Scan for the cell matching the given text and deliver its (x, y) coordinate at center. 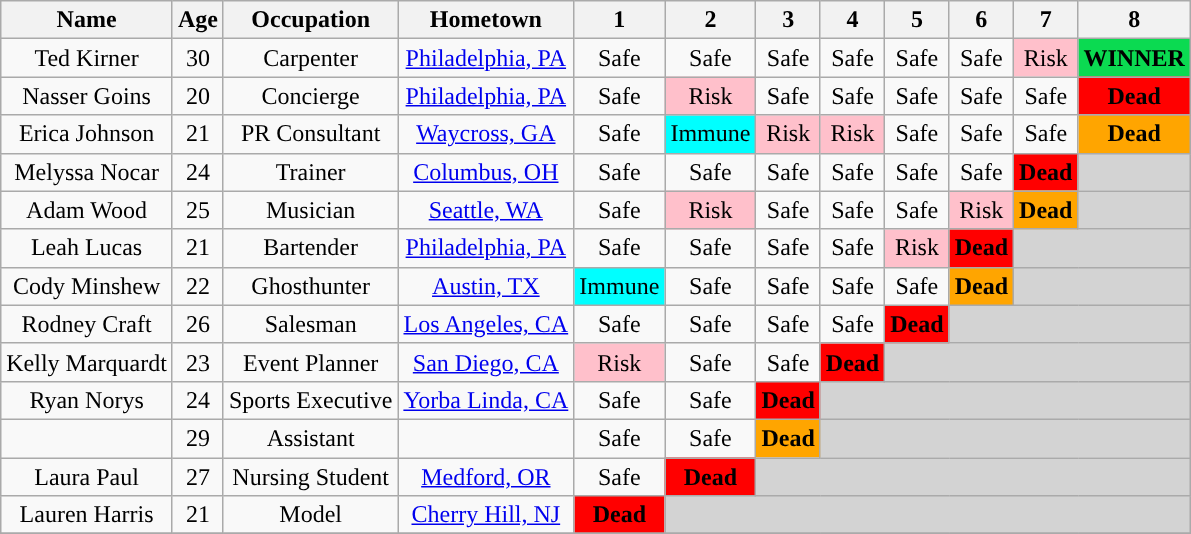
Leah Lucas (87, 248)
Seattle, WA (486, 210)
Cherry Hill, NJ (486, 515)
Austin, TX (486, 286)
29 (198, 438)
1 (620, 20)
Sports Executive (310, 400)
Waycross, GA (486, 134)
Salesman (310, 324)
Melyssa Nocar (87, 172)
20 (198, 96)
Age (198, 20)
Erica Johnson (87, 134)
Ted Kirner (87, 58)
Event Planner (310, 362)
23 (198, 362)
22 (198, 286)
Musician (310, 210)
Columbus, OH (486, 172)
Medford, OR (486, 477)
7 (1046, 20)
Name (87, 20)
30 (198, 58)
Kelly Marquardt (87, 362)
4 (852, 20)
3 (788, 20)
WINNER (1134, 58)
Assistant (310, 438)
Nursing Student (310, 477)
2 (710, 20)
Yorba Linda, CA (486, 400)
Rodney Craft (87, 324)
PR Consultant (310, 134)
Nasser Goins (87, 96)
Model (310, 515)
Hometown (486, 20)
Cody Minshew (87, 286)
6 (981, 20)
Concierge (310, 96)
Bartender (310, 248)
Ryan Norys (87, 400)
25 (198, 210)
27 (198, 477)
Los Angeles, CA (486, 324)
Carpenter (310, 58)
26 (198, 324)
Trainer (310, 172)
8 (1134, 20)
Occupation (310, 20)
5 (917, 20)
Ghosthunter (310, 286)
Laura Paul (87, 477)
San Diego, CA (486, 362)
Adam Wood (87, 210)
Lauren Harris (87, 515)
